Extract the [x, y] coordinate from the center of the cell holding the provided text.  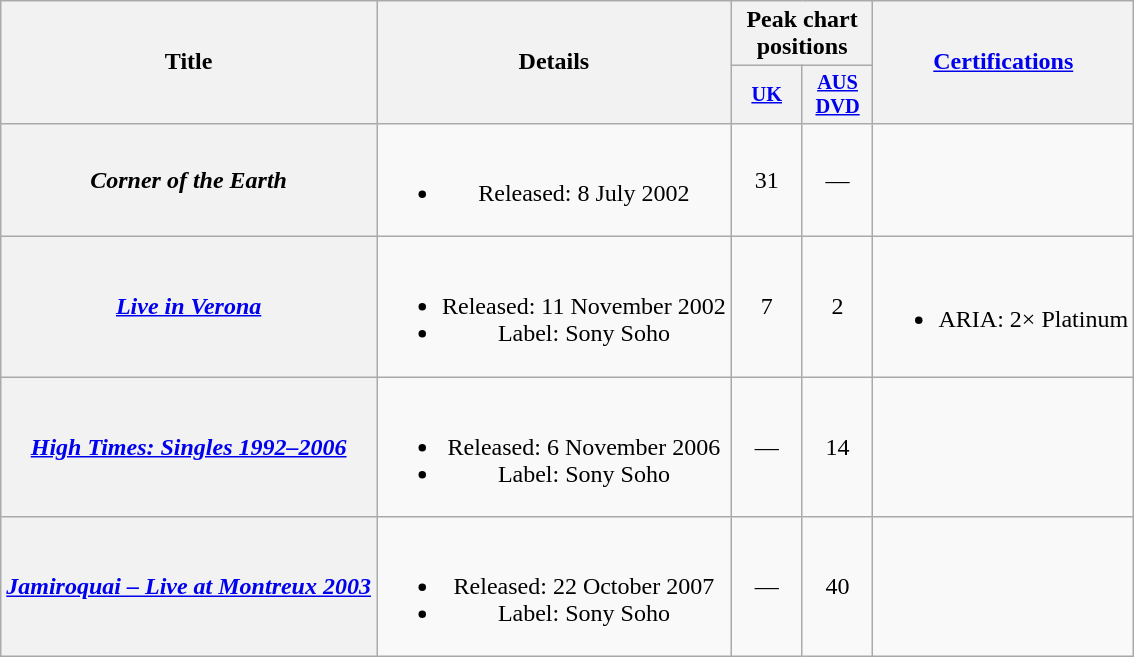
UK [766, 95]
ARIA: 2× Platinum [1004, 307]
Corner of the Earth [189, 180]
Live in Verona [189, 307]
Released: 22 October 2007Label: Sony Soho [554, 587]
Certifications [1004, 62]
Peak chart positions [802, 34]
14 [838, 447]
Jamiroquai – Live at Montreux 2003 [189, 587]
AUSDVD [838, 95]
7 [766, 307]
31 [766, 180]
Released: 11 November 2002Label: Sony Soho [554, 307]
Released: 6 November 2006Label: Sony Soho [554, 447]
High Times: Singles 1992–2006 [189, 447]
Released: 8 July 2002 [554, 180]
Title [189, 62]
40 [838, 587]
2 [838, 307]
Details [554, 62]
